Identify which cell holds the provided text, then report its (X, Y) central coordinate. 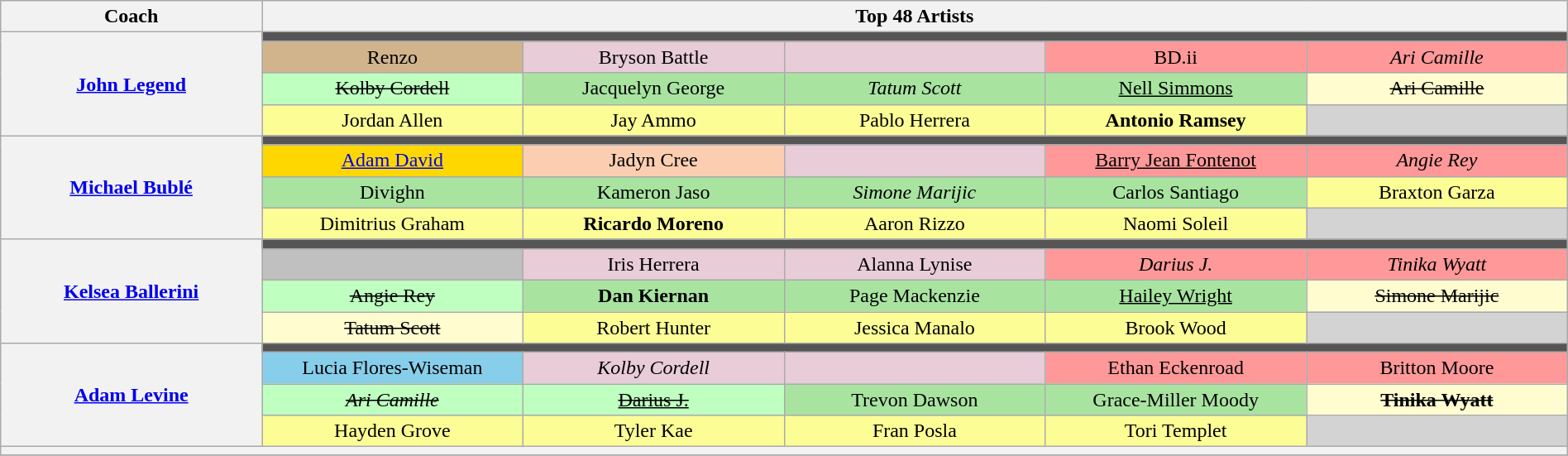
Dimitrius Graham (392, 223)
Adam Levine (131, 396)
Pablo Herrera (915, 120)
Adam David (392, 161)
Ricardo Moreno (653, 223)
Dan Kiernan (653, 295)
Jadyn Cree (653, 161)
Tyler Kae (653, 431)
Jacquelyn George (653, 89)
Fran Posla (915, 431)
Braxton Garza (1437, 192)
Iris Herrera (653, 264)
Brook Wood (1176, 327)
Britton Moore (1437, 368)
Jessica Manalo (915, 327)
Jordan Allen (392, 120)
Hayden Grove (392, 431)
Ethan Eckenroad (1176, 368)
Antonio Ramsey (1176, 120)
Coach (131, 17)
Kelsea Ballerini (131, 291)
Tori Templet (1176, 431)
Naomi Soleil (1176, 223)
Barry Jean Fontenot (1176, 161)
Aaron Rizzo (915, 223)
Alanna Lynise (915, 264)
BD.ii (1176, 57)
Kameron Jaso (653, 192)
Michael Bublé (131, 187)
John Legend (131, 84)
Carlos Santiago (1176, 192)
Hailey Wright (1176, 295)
Top 48 Artists (915, 17)
Renzo (392, 57)
Divighn (392, 192)
Grace-Miller Moody (1176, 400)
Robert Hunter (653, 327)
Nell Simmons (1176, 89)
Page Mackenzie (915, 295)
Bryson Battle (653, 57)
Trevon Dawson (915, 400)
Jay Ammo (653, 120)
Lucia Flores-Wiseman (392, 368)
